Return (x, y) of the center of cell containing provided text 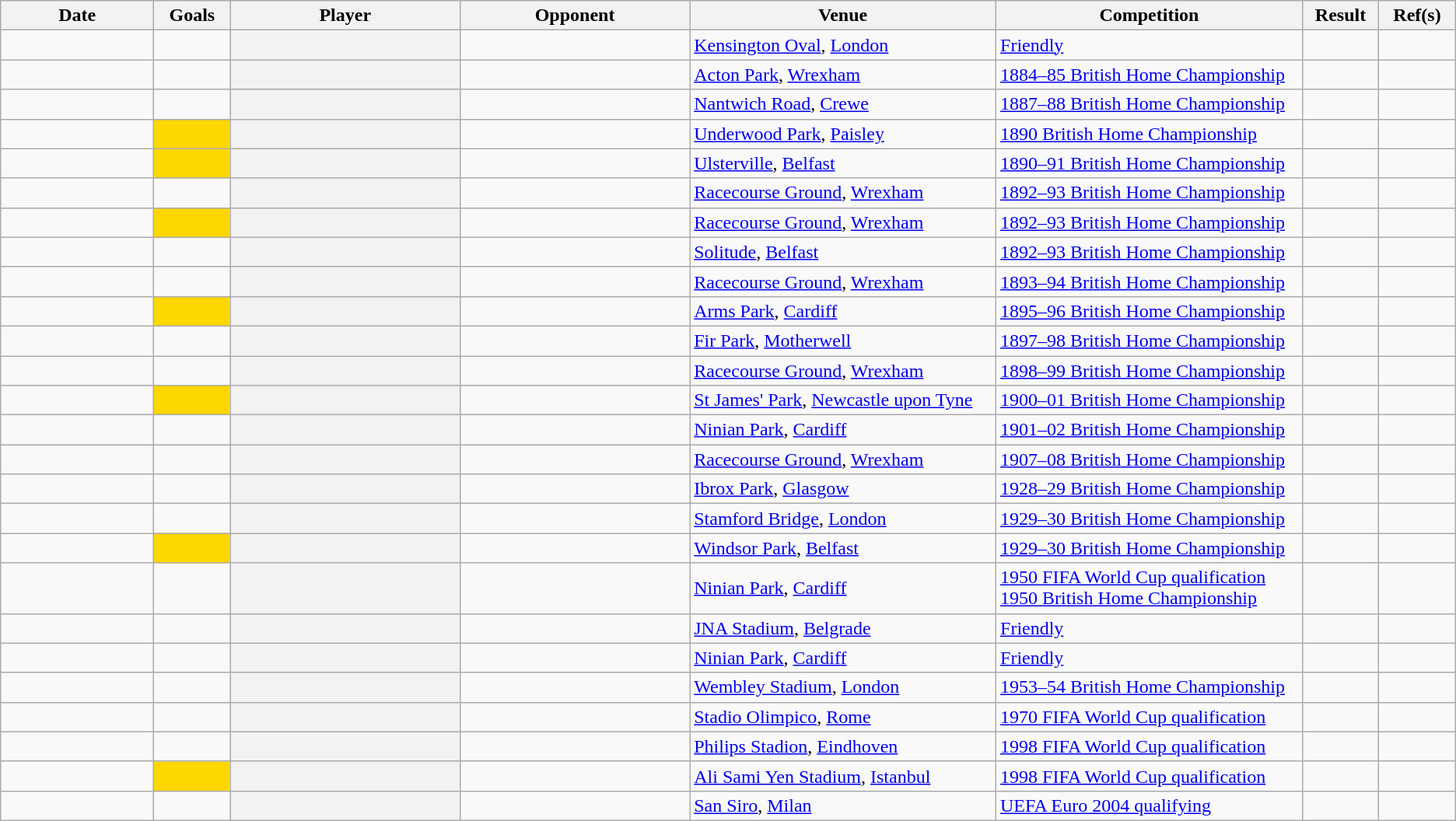
1901–02 British Home Championship (1150, 430)
San Siro, Milan (843, 805)
Result (1340, 16)
Wembley Stadium, London (843, 687)
Opponent (574, 16)
1890–91 British Home Championship (1150, 163)
1928–29 British Home Championship (1150, 489)
JNA Stadium, Belgrade (843, 628)
1898–99 British Home Championship (1150, 371)
Stadio Olimpico, Rome (843, 717)
Nantwich Road, Crewe (843, 104)
Arms Park, Cardiff (843, 311)
Underwood Park, Paisley (843, 134)
Competition (1150, 16)
Solitude, Belfast (843, 252)
Stamford Bridge, London (843, 519)
1887–88 British Home Championship (1150, 104)
1900–01 British Home Championship (1150, 400)
Ref(s) (1417, 16)
Kensington Oval, London (843, 45)
Venue (843, 16)
Ulsterville, Belfast (843, 163)
Fir Park, Motherwell (843, 341)
UEFA Euro 2004 qualifying (1150, 805)
1897–98 British Home Championship (1150, 341)
Goals (192, 16)
1893–94 British Home Championship (1150, 281)
Windsor Park, Belfast (843, 548)
1970 FIFA World Cup qualification (1150, 717)
1895–96 British Home Championship (1150, 311)
1890 British Home Championship (1150, 134)
Date (78, 16)
Acton Park, Wrexham (843, 75)
1907–08 British Home Championship (1150, 459)
1884–85 British Home Championship (1150, 75)
Philips Stadion, Eindhoven (843, 746)
1953–54 British Home Championship (1150, 687)
St James' Park, Newcastle upon Tyne (843, 400)
Player (345, 16)
Ali Sami Yen Stadium, Istanbul (843, 776)
1950 FIFA World Cup qualification1950 British Home Championship (1150, 588)
Ibrox Park, Glasgow (843, 489)
